Output the (x, y) coordinate of the center of the cell containing the given text.  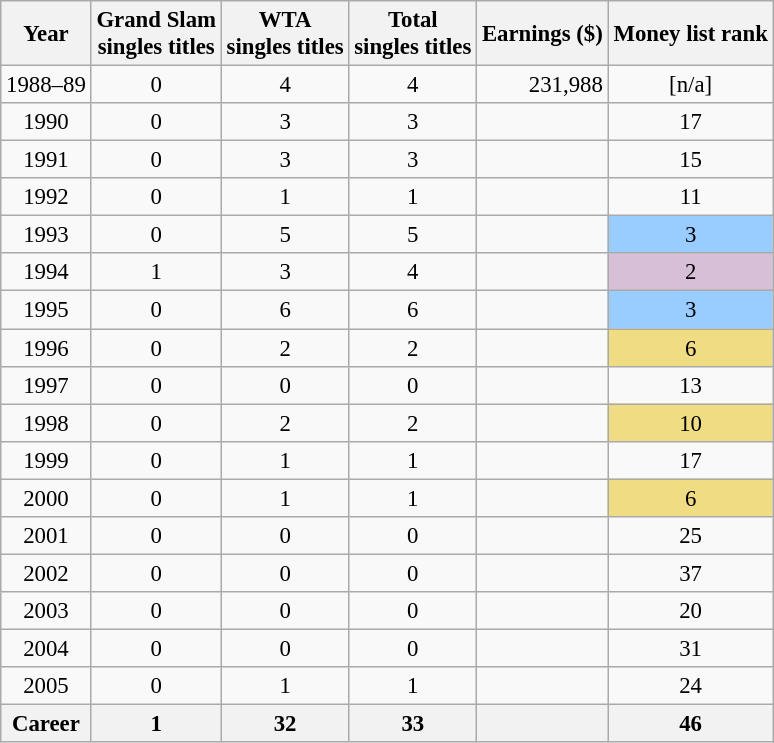
1993 (46, 235)
1992 (46, 197)
15 (690, 160)
20 (690, 611)
2004 (46, 648)
1996 (46, 348)
33 (413, 724)
1995 (46, 310)
10 (690, 423)
Career (46, 724)
24 (690, 686)
31 (690, 648)
2001 (46, 536)
231,988 (542, 85)
WTA singles titles (285, 34)
Totalsingles titles (413, 34)
[n/a] (690, 85)
46 (690, 724)
2000 (46, 498)
1991 (46, 160)
1990 (46, 122)
2003 (46, 611)
2005 (46, 686)
32 (285, 724)
2002 (46, 573)
1998 (46, 423)
Grand Slamsingles titles (156, 34)
Earnings ($) (542, 34)
1994 (46, 273)
Money list rank (690, 34)
37 (690, 573)
1999 (46, 460)
1997 (46, 385)
1988–89 (46, 85)
11 (690, 197)
25 (690, 536)
13 (690, 385)
Year (46, 34)
